Pinpoint the cell where the given text exists, returning its (X, Y) midpoint coordinate. 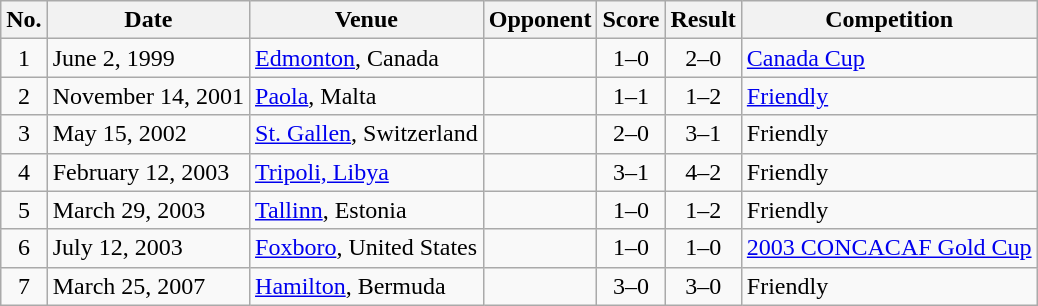
7 (24, 286)
Paola, Malta (367, 96)
February 12, 2003 (148, 172)
Date (148, 20)
November 14, 2001 (148, 96)
1 (24, 58)
March 29, 2003 (148, 210)
2003 CONCACAF Gold Cup (889, 248)
Competition (889, 20)
4 (24, 172)
Venue (367, 20)
Score (631, 20)
6 (24, 248)
4–2 (703, 172)
May 15, 2002 (148, 134)
Result (703, 20)
Opponent (540, 20)
5 (24, 210)
March 25, 2007 (148, 286)
Foxboro, United States (367, 248)
2 (24, 96)
St. Gallen, Switzerland (367, 134)
No. (24, 20)
July 12, 2003 (148, 248)
Edmonton, Canada (367, 58)
3 (24, 134)
Tallinn, Estonia (367, 210)
Canada Cup (889, 58)
Hamilton, Bermuda (367, 286)
Tripoli, Libya (367, 172)
1–1 (631, 96)
June 2, 1999 (148, 58)
